Detect which cell encompasses the target text, then output its [X, Y] center coordinate. 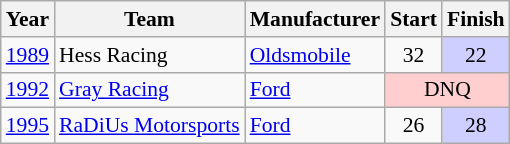
Gray Racing [150, 90]
28 [476, 126]
1992 [28, 90]
26 [414, 126]
1989 [28, 55]
22 [476, 55]
Year [28, 19]
1995 [28, 126]
Manufacturer [315, 19]
Oldsmobile [315, 55]
DNQ [448, 90]
Start [414, 19]
Team [150, 19]
32 [414, 55]
RaDiUs Motorsports [150, 126]
Finish [476, 19]
Hess Racing [150, 55]
